Extract the (X, Y) coordinate from the center of the cell holding the provided text.  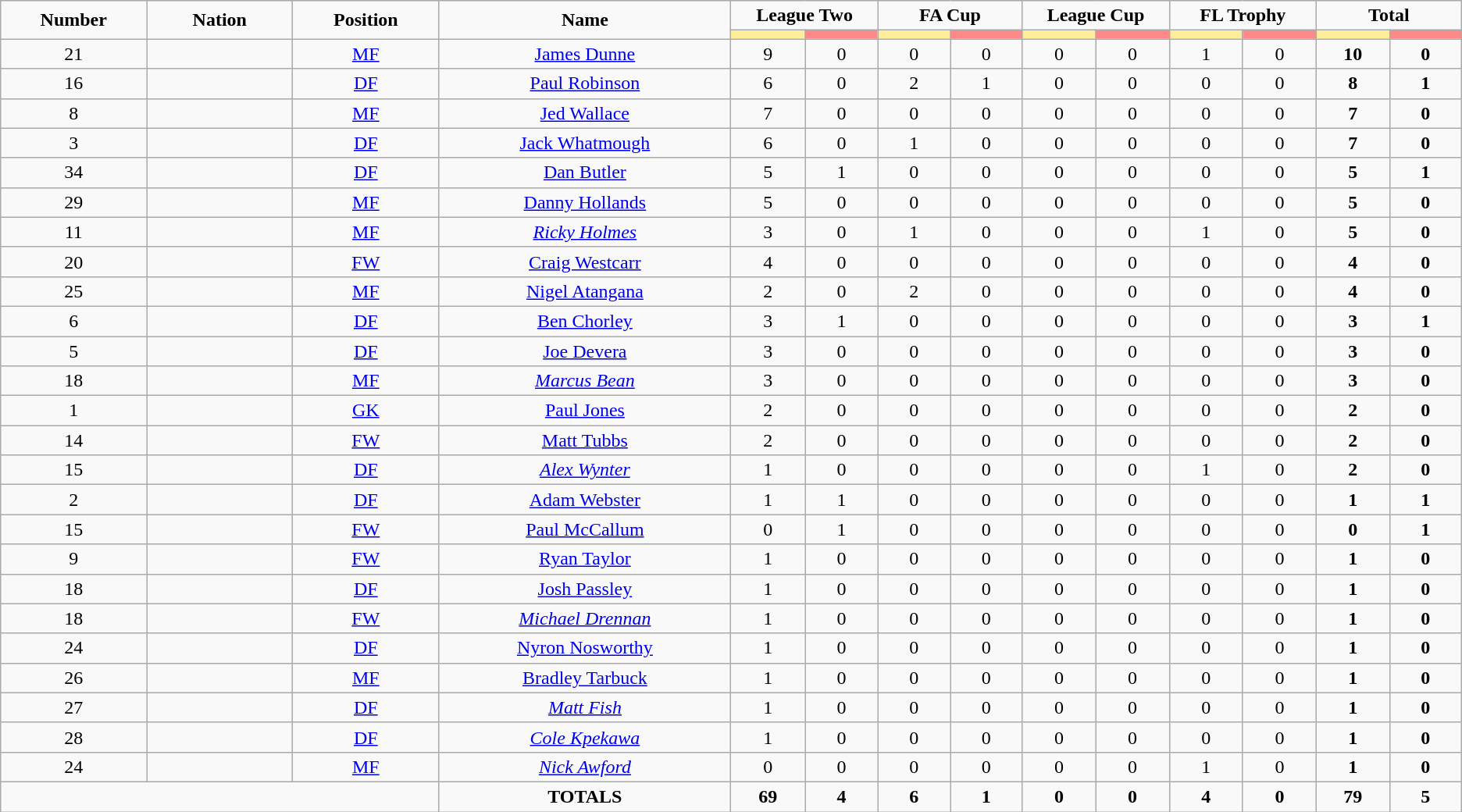
TOTALS (585, 796)
21 (73, 54)
Joe Devera (585, 351)
26 (73, 678)
League Cup (1096, 16)
Number (73, 20)
Cole Kpekawa (585, 737)
10 (1353, 54)
20 (73, 262)
Jack Whatmough (585, 143)
Craig Westcarr (585, 262)
Josh Passley (585, 589)
Nyron Nosworthy (585, 648)
FL Trophy (1243, 16)
Adam Webster (585, 500)
79 (1353, 796)
29 (73, 202)
Ben Chorley (585, 321)
League Two (804, 16)
GK (365, 411)
James Dunne (585, 54)
Nation (220, 20)
Alex Wynter (585, 470)
16 (73, 84)
Jed Wallace (585, 113)
FA Cup (950, 16)
Paul Robinson (585, 84)
14 (73, 440)
28 (73, 737)
Position (365, 20)
Paul McCallum (585, 529)
Nick Awford (585, 767)
Michael Drennan (585, 618)
Matt Tubbs (585, 440)
Bradley Tarbuck (585, 678)
Ryan Taylor (585, 559)
Paul Jones (585, 411)
34 (73, 173)
69 (768, 796)
25 (73, 291)
Matt Fish (585, 707)
27 (73, 707)
Ricky Holmes (585, 232)
Nigel Atangana (585, 291)
Dan Butler (585, 173)
Marcus Bean (585, 381)
Name (585, 20)
Total (1389, 16)
Danny Hollands (585, 202)
11 (73, 232)
